From the cell containing the given text, extract its center point as (x, y) coordinate. 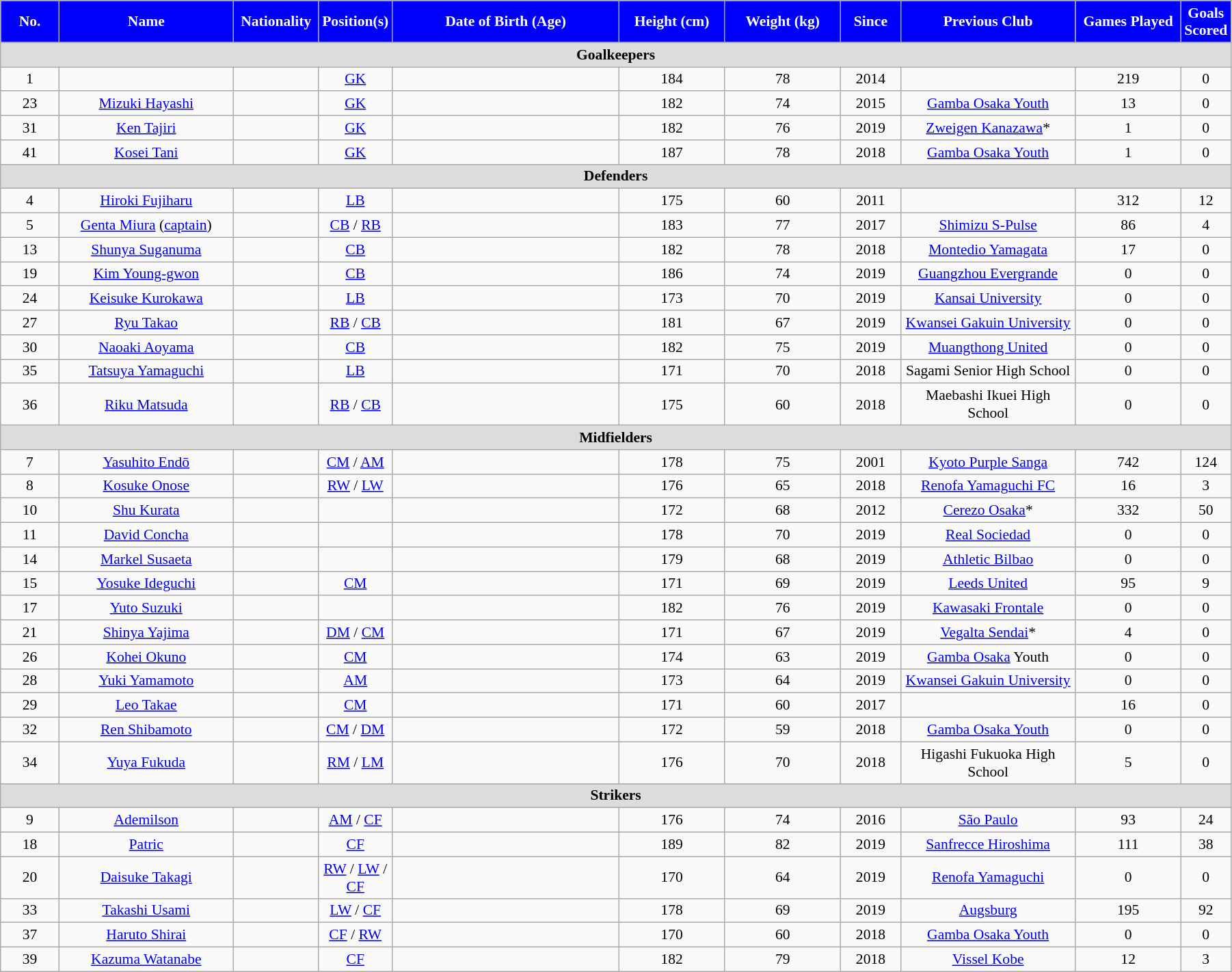
Naoaki Aoyama (146, 347)
33 (30, 910)
31 (30, 128)
Kim Young-gwon (146, 274)
Kosei Tani (146, 152)
Defenders (616, 176)
Leo Takae (146, 705)
AM / CF (356, 820)
RW / LW / CF (356, 878)
Shimizu S-Pulse (988, 226)
Renofa Yamaguchi (988, 878)
RM / LM (356, 763)
2012 (871, 511)
Vegalta Sendai* (988, 632)
Renofa Yamaguchi FC (988, 486)
179 (672, 559)
Muangthong United (988, 347)
30 (30, 347)
32 (30, 730)
86 (1128, 226)
26 (30, 657)
Shunya Suganuma (146, 249)
20 (30, 878)
14 (30, 559)
219 (1128, 79)
77 (782, 226)
Montedio Yamagata (988, 249)
65 (782, 486)
124 (1206, 462)
Yuto Suzuki (146, 608)
174 (672, 657)
2016 (871, 820)
Yasuhito Endō (146, 462)
36 (30, 405)
2015 (871, 104)
8 (30, 486)
Sagami Senior High School (988, 371)
Kyoto Purple Sanga (988, 462)
Sanfrecce Hiroshima (988, 845)
2011 (871, 201)
David Concha (146, 535)
Strikers (616, 796)
Riku Matsuda (146, 405)
63 (782, 657)
CB / RB (356, 226)
Markel Susaeta (146, 559)
Date of Birth (Age) (505, 22)
Goalkeepers (616, 55)
Zweigen Kanazawa* (988, 128)
DM / CM (356, 632)
Name (146, 22)
No. (30, 22)
Keisuke Kurokawa (146, 299)
Higashi Fukuoka High School (988, 763)
50 (1206, 511)
Height (cm) (672, 22)
Weight (kg) (782, 22)
CM / AM (356, 462)
Shinya Yajima (146, 632)
186 (672, 274)
312 (1128, 201)
34 (30, 763)
Yuki Yamamoto (146, 681)
Kansai University (988, 299)
Kazuma Watanabe (146, 960)
Daisuke Takagi (146, 878)
Ren Shibamoto (146, 730)
Guangzhou Evergrande (988, 274)
38 (1206, 845)
742 (1128, 462)
Ryu Takao (146, 323)
Kohei Okuno (146, 657)
27 (30, 323)
Patric (146, 845)
37 (30, 935)
Kawasaki Frontale (988, 608)
Previous Club (988, 22)
Yuya Fukuda (146, 763)
195 (1128, 910)
19 (30, 274)
59 (782, 730)
Yosuke Ideguchi (146, 584)
23 (30, 104)
82 (782, 845)
Goals Scored (1206, 22)
Cerezo Osaka* (988, 511)
Leeds United (988, 584)
Maebashi Ikuei High School (988, 405)
Since (871, 22)
Real Sociedad (988, 535)
15 (30, 584)
São Paulo (988, 820)
10 (30, 511)
2014 (871, 79)
Tatsuya Yamaguchi (146, 371)
Shu Kurata (146, 511)
Ken Tajiri (146, 128)
Haruto Shirai (146, 935)
95 (1128, 584)
Athletic Bilbao (988, 559)
2001 (871, 462)
187 (672, 152)
21 (30, 632)
92 (1206, 910)
CF / RW (356, 935)
11 (30, 535)
Mizuki Hayashi (146, 104)
181 (672, 323)
Augsburg (988, 910)
LW / CF (356, 910)
7 (30, 462)
184 (672, 79)
Vissel Kobe (988, 960)
29 (30, 705)
18 (30, 845)
AM (356, 681)
Ademilson (146, 820)
189 (672, 845)
CM / DM (356, 730)
93 (1128, 820)
183 (672, 226)
Midfielders (616, 437)
39 (30, 960)
41 (30, 152)
79 (782, 960)
Games Played (1128, 22)
Nationality (276, 22)
35 (30, 371)
28 (30, 681)
RW / LW (356, 486)
111 (1128, 845)
Kosuke Onose (146, 486)
Position(s) (356, 22)
Hiroki Fujiharu (146, 201)
Takashi Usami (146, 910)
332 (1128, 511)
Genta Miura (captain) (146, 226)
